Detect which cell encompasses the target text, then output its [x, y] center coordinate. 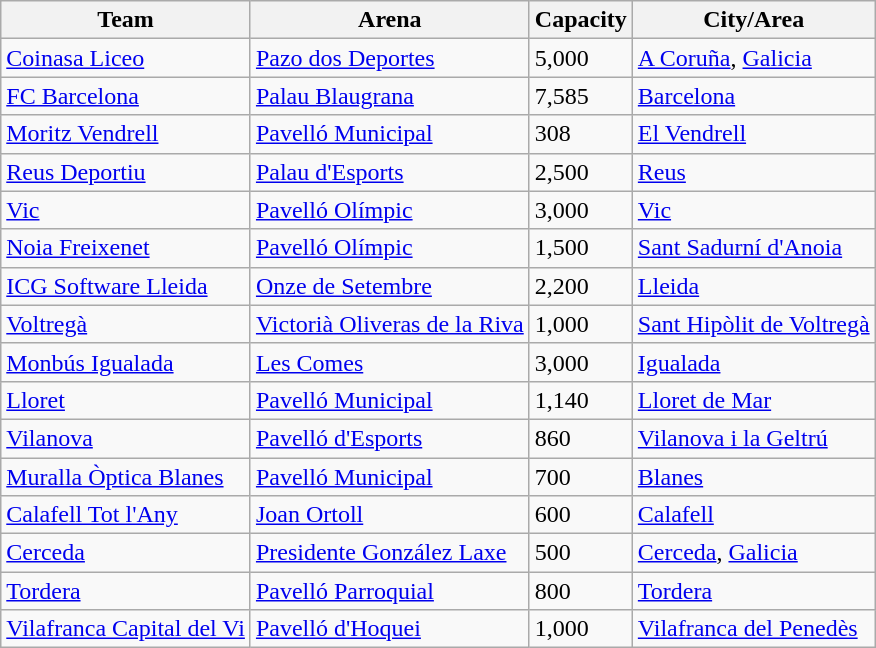
Les Comes [390, 362]
City/Area [754, 20]
Capacity [580, 20]
Sant Hipòlit de Voltregà [754, 324]
1,500 [580, 248]
800 [580, 591]
Arena [390, 20]
Lloret [126, 400]
El Vendrell [754, 134]
Pavelló d'Hoquei [390, 629]
Pavelló Parroquial [390, 591]
Lloret de Mar [754, 400]
500 [580, 553]
Lleida [754, 286]
1,140 [580, 400]
Onze de Setembre [390, 286]
Igualada [754, 362]
Vilanova [126, 438]
Sant Sadurní d'Anoia [754, 248]
Cerceda [126, 553]
600 [580, 515]
ICG Software Lleida [126, 286]
860 [580, 438]
Presidente González Laxe [390, 553]
Calafell [754, 515]
Cerceda, Galicia [754, 553]
Reus Deportiu [126, 172]
2,500 [580, 172]
308 [580, 134]
2,200 [580, 286]
Coinasa Liceo [126, 58]
Palau d'Esports [390, 172]
Joan Ortoll [390, 515]
Noia Freixenet [126, 248]
Muralla Òptica Blanes [126, 477]
Barcelona [754, 96]
700 [580, 477]
Reus [754, 172]
Monbús Igualada [126, 362]
Pavelló d'Esports [390, 438]
Vilafranca Capital del Vi [126, 629]
Team [126, 20]
Vilanova i la Geltrú [754, 438]
Victorià Oliveras de la Riva [390, 324]
A Coruña, Galicia [754, 58]
Voltregà [126, 324]
Pazo dos Deportes [390, 58]
Vilafranca del Penedès [754, 629]
FC Barcelona [126, 96]
5,000 [580, 58]
Palau Blaugrana [390, 96]
7,585 [580, 96]
Moritz Vendrell [126, 134]
Calafell Tot l'Any [126, 515]
Blanes [754, 477]
